Provide the (X, Y) coordinate of the cell's center where the given text is located.  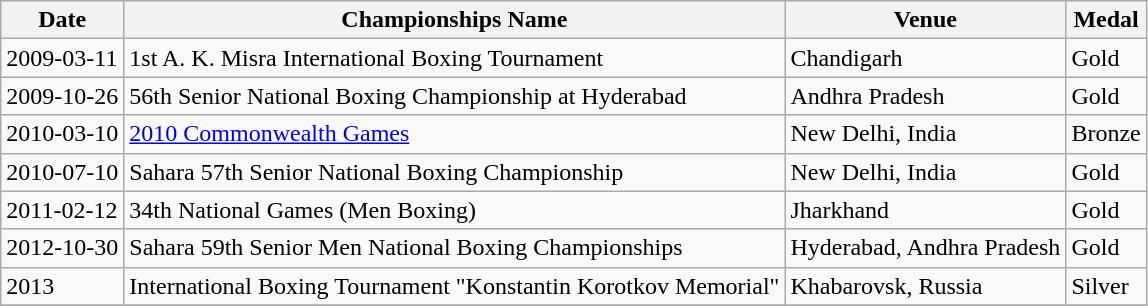
2010-03-10 (62, 134)
Chandigarh (926, 58)
2011-02-12 (62, 210)
Bronze (1106, 134)
Andhra Pradesh (926, 96)
Venue (926, 20)
2009-10-26 (62, 96)
Khabarovsk, Russia (926, 286)
2010 Commonwealth Games (454, 134)
Medal (1106, 20)
Jharkhand (926, 210)
Hyderabad, Andhra Pradesh (926, 248)
56th Senior National Boxing Championship at Hyderabad (454, 96)
Date (62, 20)
Silver (1106, 286)
Sahara 59th Senior Men National Boxing Championships (454, 248)
Championships Name (454, 20)
1st A. K. Misra International Boxing Tournament (454, 58)
2010-07-10 (62, 172)
2013 (62, 286)
2009-03-11 (62, 58)
2012-10-30 (62, 248)
International Boxing Tournament "Konstantin Korotkov Memorial" (454, 286)
Sahara 57th Senior National Boxing Championship (454, 172)
34th National Games (Men Boxing) (454, 210)
